For the text-containing cell, return its midpoint in [x, y] coordinate format. 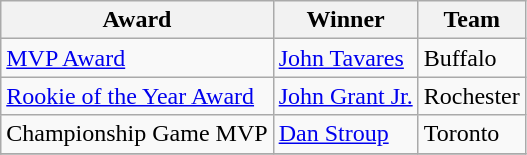
John Grant Jr. [346, 96]
Winner [346, 20]
Rochester [472, 96]
Team [472, 20]
John Tavares [346, 58]
Award [137, 20]
Buffalo [472, 58]
Dan Stroup [346, 134]
MVP Award [137, 58]
Rookie of the Year Award [137, 96]
Toronto [472, 134]
Championship Game MVP [137, 134]
